For the text-containing cell, return its midpoint in [x, y] coordinate format. 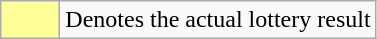
Denotes the actual lottery result [218, 20]
